Identify which cell holds the provided text, then report its [x, y] central coordinate. 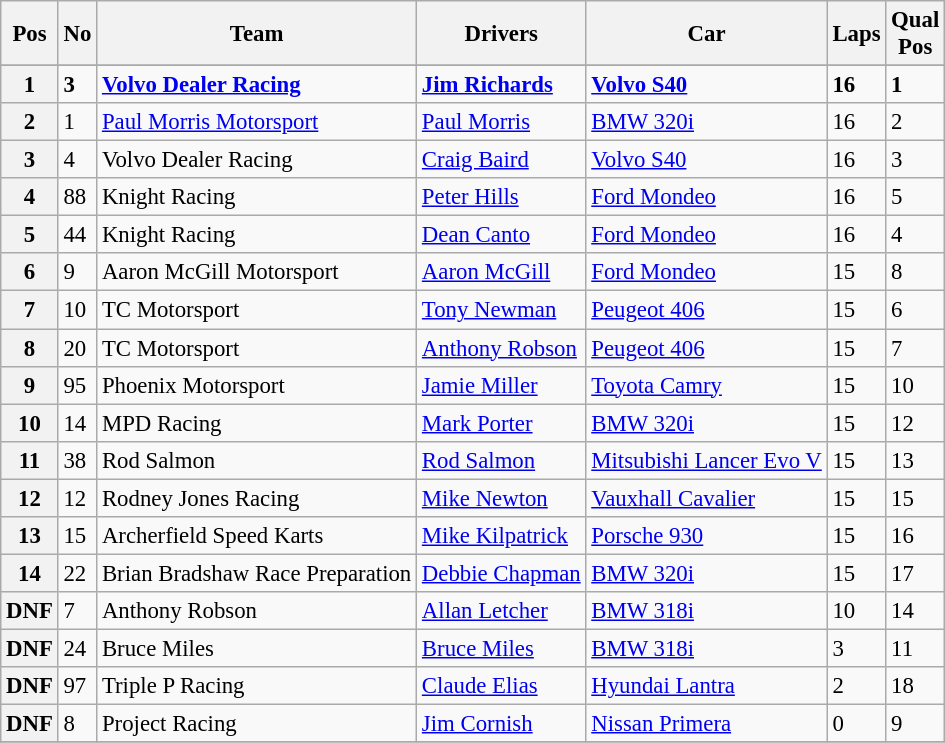
Mark Porter [502, 423]
Aaron McGill [502, 273]
Rodney Jones Racing [257, 498]
Car [706, 34]
Tony Newman [502, 310]
Jamie Miller [502, 385]
Aaron McGill Motorsport [257, 273]
Toyota Camry [706, 385]
Jim Richards [502, 85]
Drivers [502, 34]
Nissan Primera [706, 724]
Laps [856, 34]
Debbie Chapman [502, 573]
MPD Racing [257, 423]
38 [77, 460]
0 [856, 724]
Hyundai Lantra [706, 686]
17 [916, 573]
22 [77, 573]
Paul Morris Motorsport [257, 122]
Dean Canto [502, 235]
Brian Bradshaw Race Preparation [257, 573]
No [77, 34]
QualPos [916, 34]
Project Racing [257, 724]
18 [916, 686]
Claude Elias [502, 686]
Phoenix Motorsport [257, 385]
Craig Baird [502, 160]
Jim Cornish [502, 724]
Mike Newton [502, 498]
Mike Kilpatrick [502, 536]
Porsche 930 [706, 536]
97 [77, 686]
Allan Letcher [502, 611]
Pos [30, 34]
Peter Hills [502, 197]
20 [77, 348]
24 [77, 648]
Vauxhall Cavalier [706, 498]
88 [77, 197]
95 [77, 385]
Archerfield Speed Karts [257, 536]
Triple P Racing [257, 686]
Paul Morris [502, 122]
44 [77, 235]
Team [257, 34]
Mitsubishi Lancer Evo V [706, 460]
